Determine the [x, y] coordinate at the center of the cell enclosing the given text.  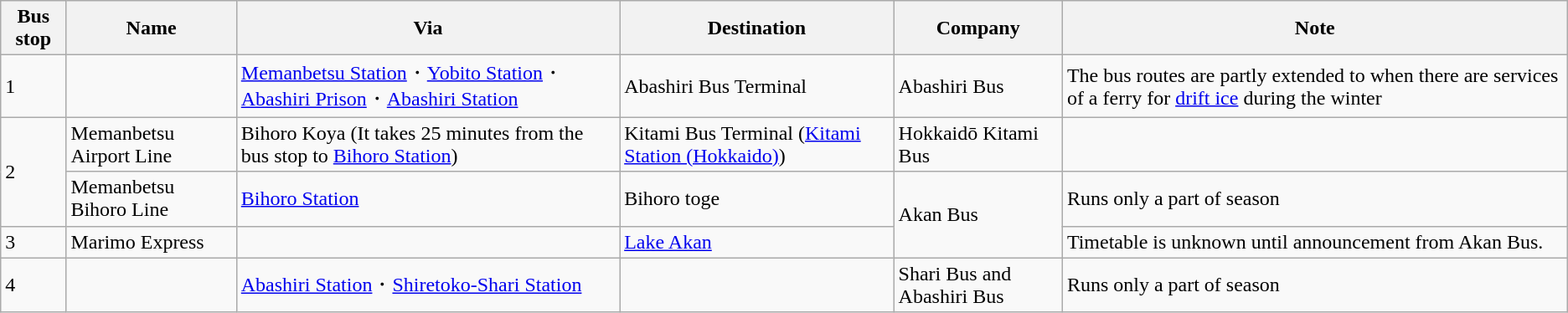
Note [1315, 28]
Lake Akan [757, 242]
Abashiri Bus [978, 86]
Bihoro Koya (It takes 25 minutes from the bus stop to Bihoro Station) [427, 144]
Bihoro toge [757, 199]
Hokkaidō Kitami Bus [978, 144]
3 [34, 242]
Kitami Bus Terminal (Kitami Station (Hokkaido)) [757, 144]
Abashiri Bus Terminal [757, 86]
Memanbetsu Bihoro Line [151, 199]
Memanbetsu Station・Yobito Station・Abashiri Prison・Abashiri Station [427, 86]
1 [34, 86]
Marimo Express [151, 242]
2 [34, 172]
Company [978, 28]
Bihoro Station [427, 199]
Memanbetsu Airport Line [151, 144]
Destination [757, 28]
Abashiri Station・Shiretoko-Shari Station [427, 285]
Timetable is unknown until announcement from Akan Bus. [1315, 242]
4 [34, 285]
Name [151, 28]
Bus stop [34, 28]
Via [427, 28]
The bus routes are partly extended to when there are services of a ferry for drift ice during the winter [1315, 86]
Shari Bus and Abashiri Bus [978, 285]
Akan Bus [978, 214]
